Output the [X, Y] coordinate of the center of the cell containing the given text.  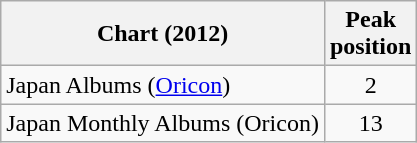
2 [370, 85]
Peakposition [370, 34]
13 [370, 123]
Japan Monthly Albums (Oricon) [163, 123]
Chart (2012) [163, 34]
Japan Albums (Oricon) [163, 85]
